Return (x, y) of the center of cell containing provided text 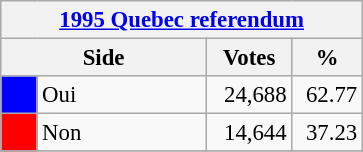
Oui (122, 95)
1995 Quebec referendum (182, 20)
62.77 (328, 95)
14,644 (249, 133)
% (328, 58)
37.23 (328, 133)
24,688 (249, 95)
Non (122, 133)
Votes (249, 58)
Side (104, 58)
